For the text-containing cell, return its midpoint in (X, Y) coordinate format. 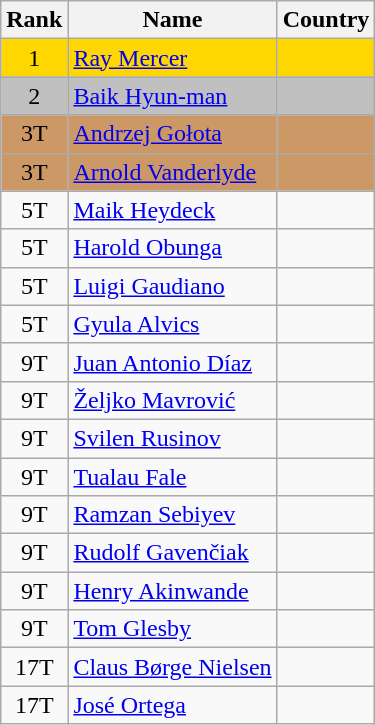
Tom Glesby (172, 629)
Name (172, 20)
Svilen Rusinov (172, 438)
Ramzan Sebiyev (172, 515)
Maik Heydeck (172, 210)
1 (34, 58)
Henry Akinwande (172, 591)
Rank (34, 20)
Rudolf Gavenčiak (172, 553)
Harold Obunga (172, 248)
Claus Børge Nielsen (172, 667)
Baik Hyun-man (172, 96)
2 (34, 96)
Gyula Alvics (172, 324)
José Ortega (172, 705)
Arnold Vanderlyde (172, 172)
Juan Antonio Díaz (172, 362)
Luigi Gaudiano (172, 286)
Ray Mercer (172, 58)
Tualau Fale (172, 477)
Country (326, 20)
Andrzej Gołota (172, 134)
Željko Mavrović (172, 400)
